Locate the cell with the specified text and output its [x, y] center coordinate. 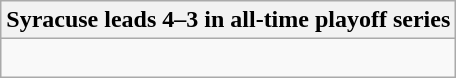
Syracuse leads 4–3 in all-time playoff series [228, 20]
